Output the [x, y] coordinate of the center of the cell containing the given text.  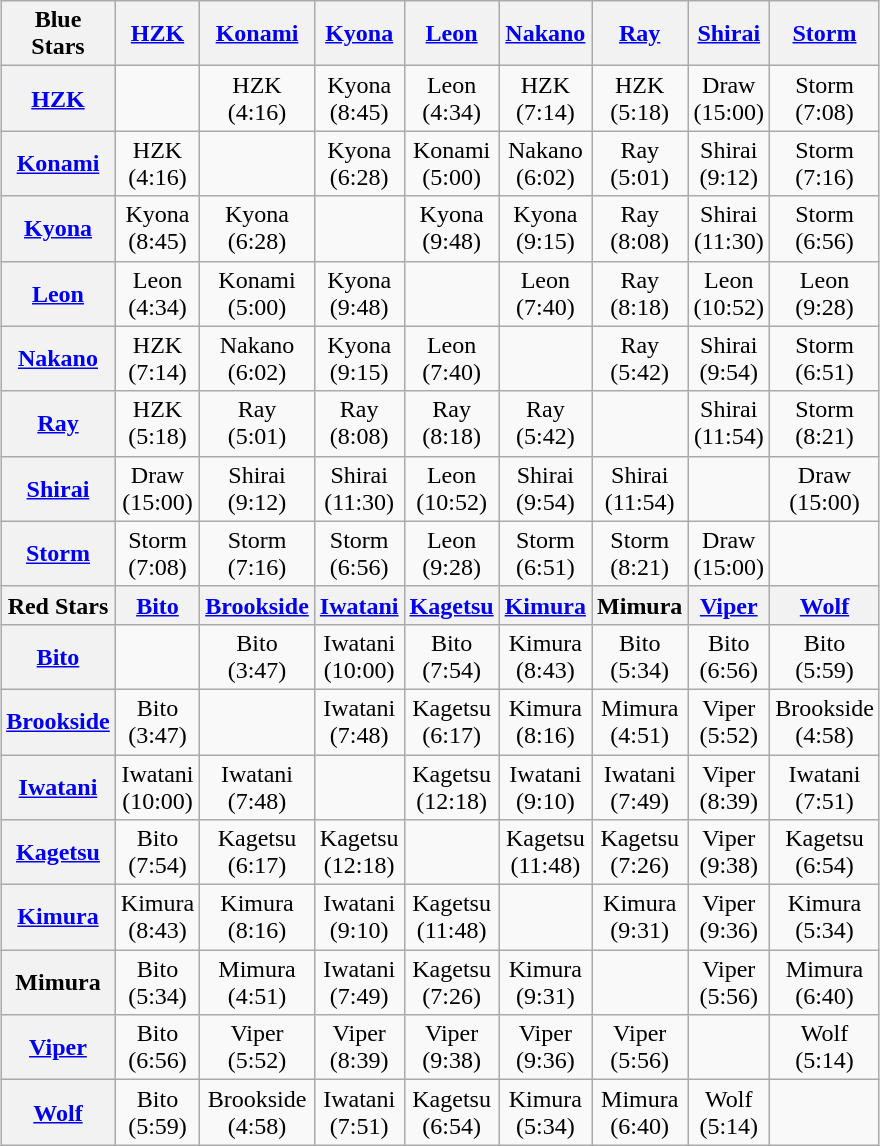
Red Stars [58, 605]
Blue Stars [58, 34]
